Capture the cell that displays the provided text and extract its (X, Y) central coordinate. 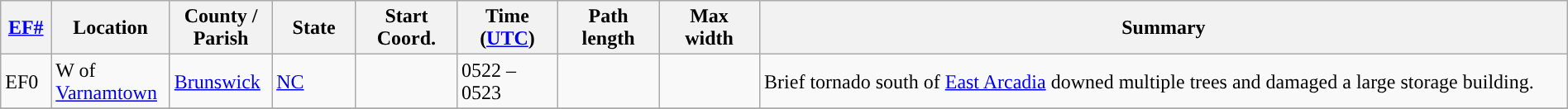
0522 – 0523 (507, 81)
EF0 (26, 81)
Brief tornado south of East Arcadia downed multiple trees and damaged a large storage building. (1164, 81)
Max width (710, 28)
Location (111, 28)
Start Coord. (406, 28)
County / Parish (220, 28)
EF# (26, 28)
W of Varnamtown (111, 81)
Brunswick (220, 81)
Summary (1164, 28)
State (314, 28)
Path length (608, 28)
Time (UTC) (507, 28)
NC (314, 81)
